Capture the cell that displays the provided text and extract its [X, Y] central coordinate. 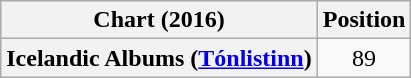
89 [364, 58]
Position [364, 20]
Icelandic Albums (Tónlistinn) [159, 58]
Chart (2016) [159, 20]
